Scan for the cell matching the given text and deliver its [X, Y] coordinate at center. 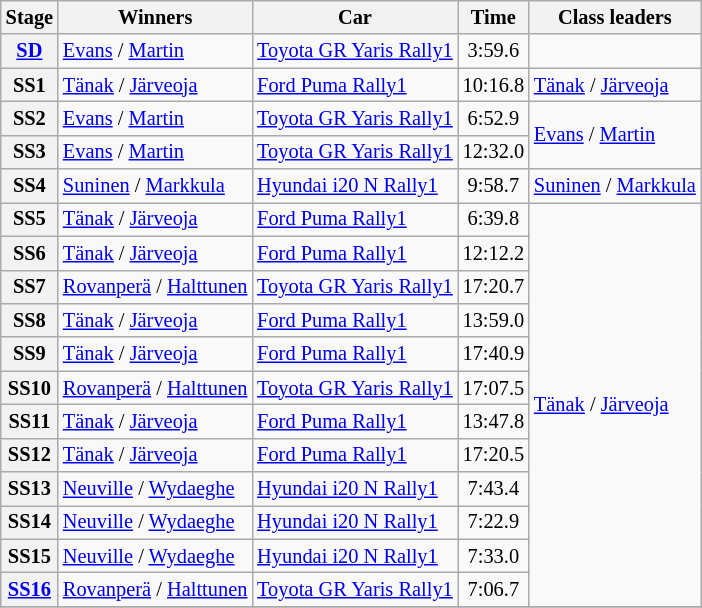
10:16.8 [494, 85]
6:52.9 [494, 118]
Class leaders [615, 17]
17:07.5 [494, 388]
SD [30, 51]
Car [354, 17]
SS6 [30, 253]
7:33.0 [494, 556]
SS7 [30, 287]
SS4 [30, 186]
Time [494, 17]
SS15 [30, 556]
13:47.8 [494, 421]
SS13 [30, 489]
Winners [155, 17]
7:06.7 [494, 589]
SS16 [30, 589]
17:20.7 [494, 287]
13:59.0 [494, 320]
SS8 [30, 320]
SS1 [30, 85]
17:40.9 [494, 354]
Stage [30, 17]
6:39.8 [494, 219]
7:43.4 [494, 489]
17:20.5 [494, 455]
SS2 [30, 118]
SS11 [30, 421]
SS12 [30, 455]
12:12.2 [494, 253]
SS9 [30, 354]
3:59.6 [494, 51]
12:32.0 [494, 152]
9:58.7 [494, 186]
SS5 [30, 219]
SS14 [30, 522]
SS3 [30, 152]
SS10 [30, 388]
7:22.9 [494, 522]
